Find where the given text appears and provide that cell's center as [x, y] coordinate. 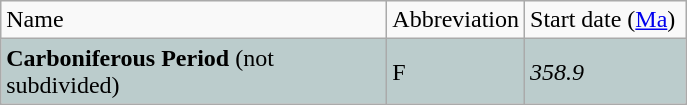
Name [194, 20]
Abbreviation [456, 20]
F [456, 72]
Carboniferous Period (not subdivided) [194, 72]
Start date (Ma) [606, 20]
358.9 [606, 72]
